Determine the [x, y] coordinate at the center of the cell enclosing the given text.  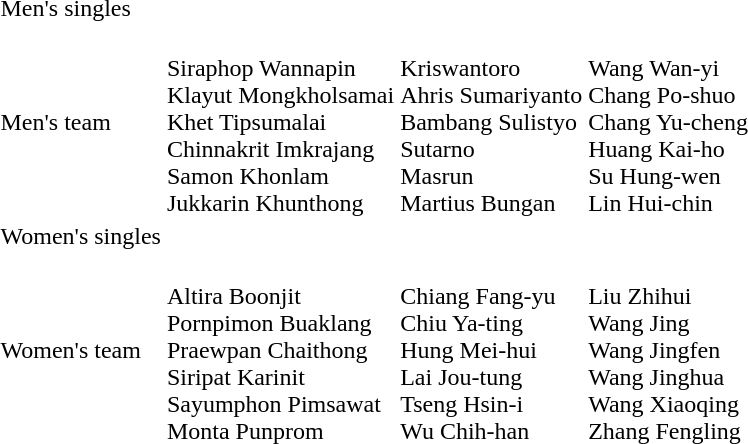
Siraphop WannapinKlayut MongkholsamaiKhet TipsumalaiChinnakrit ImkrajangSamon KhonlamJukkarin Khunthong [280, 122]
KriswantoroAhris SumariyantoBambang SulistyoSutarnoMasrunMartius Bungan [492, 122]
